Extract the (x, y) coordinate from the center of the cell holding the provided text.  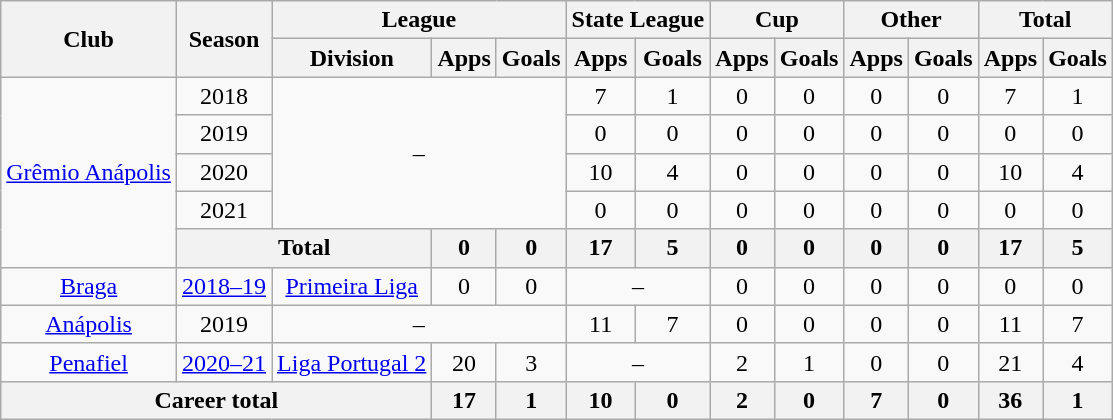
League (420, 20)
Division (352, 58)
Grêmio Anápolis (89, 172)
Liga Portugal 2 (352, 362)
Season (224, 39)
21 (1010, 362)
36 (1010, 400)
2020–21 (224, 362)
2021 (224, 210)
2020 (224, 172)
Cup (777, 20)
State League (638, 20)
2018–19 (224, 286)
Penafiel (89, 362)
Braga (89, 286)
20 (464, 362)
Club (89, 39)
2018 (224, 96)
Primeira Liga (352, 286)
3 (531, 362)
Career total (216, 400)
Anápolis (89, 324)
Other (911, 20)
